Capture the cell that displays the provided text and extract its (x, y) central coordinate. 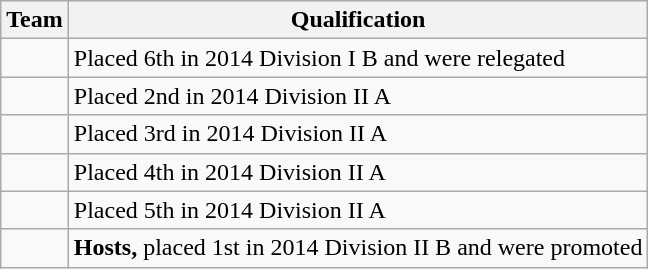
Qualification (358, 20)
Placed 3rd in 2014 Division II A (358, 134)
Team (35, 20)
Placed 2nd in 2014 Division II A (358, 96)
Placed 4th in 2014 Division II A (358, 172)
Placed 5th in 2014 Division II A (358, 210)
Hosts, placed 1st in 2014 Division II B and were promoted (358, 248)
Placed 6th in 2014 Division I B and were relegated (358, 58)
